Return [X, Y] of the center of cell containing provided text 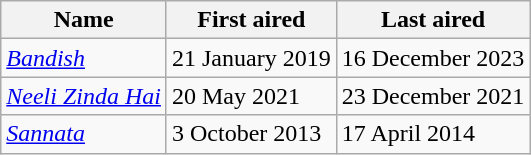
First aired [251, 20]
17 April 2014 [433, 134]
Bandish [84, 58]
16 December 2023 [433, 58]
Sannata [84, 134]
21 January 2019 [251, 58]
23 December 2021 [433, 96]
Last aired [433, 20]
20 May 2021 [251, 96]
Neeli Zinda Hai [84, 96]
Name [84, 20]
3 October 2013 [251, 134]
